Detect which cell encompasses the target text, then output its [X, Y] center coordinate. 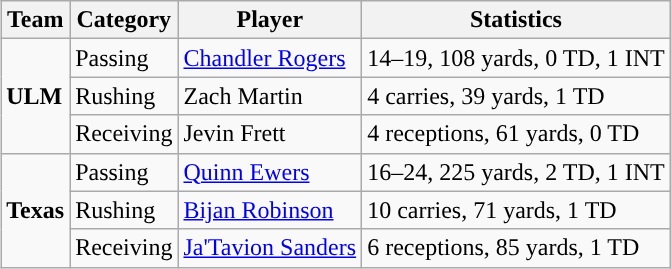
Chandler Rogers [270, 58]
Category [124, 20]
Player [270, 20]
6 receptions, 85 yards, 1 TD [516, 248]
Ja'Tavion Sanders [270, 248]
Texas [36, 210]
Quinn Ewers [270, 172]
Team [36, 20]
4 receptions, 61 yards, 0 TD [516, 134]
4 carries, 39 yards, 1 TD [516, 96]
14–19, 108 yards, 0 TD, 1 INT [516, 58]
ULM [36, 96]
Zach Martin [270, 96]
Bijan Robinson [270, 210]
16–24, 225 yards, 2 TD, 1 INT [516, 172]
Statistics [516, 20]
10 carries, 71 yards, 1 TD [516, 210]
Jevin Frett [270, 134]
